Provide the (x, y) coordinate of the cell's center where the given text is located.  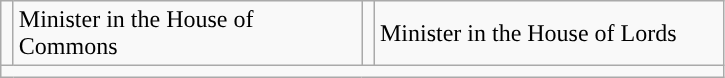
Minister in the House of Commons (188, 34)
Minister in the House of Lords (548, 34)
